Return (x, y) of the center of cell containing provided text 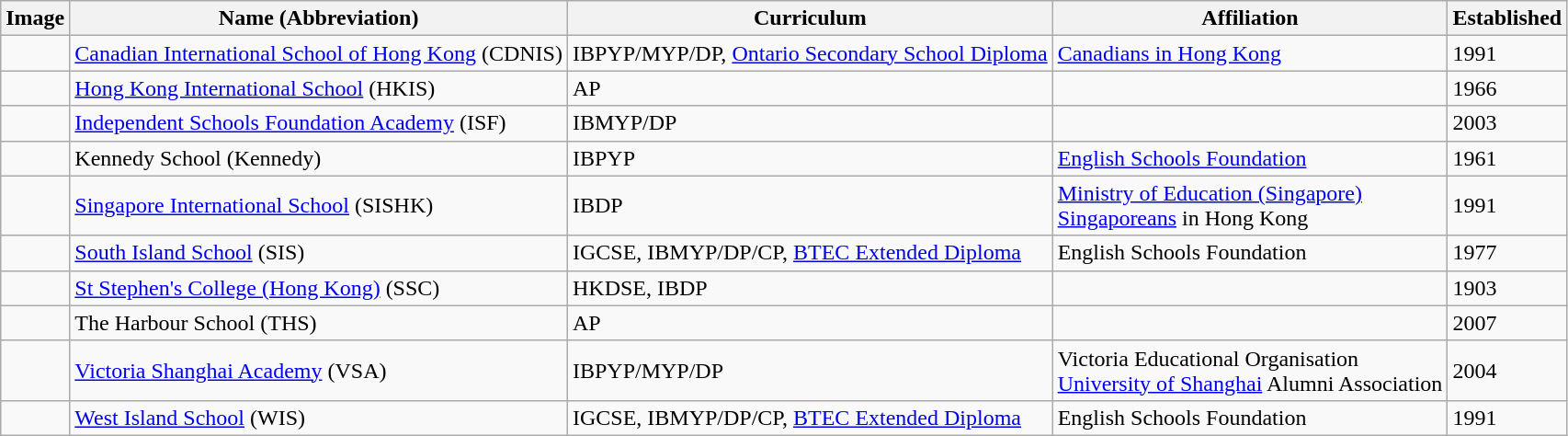
Canadians in Hong Kong (1250, 53)
IBMYP/DP (810, 123)
Affiliation (1250, 18)
Victoria Shanghai Academy (VSA) (319, 370)
Ministry of Education (Singapore)Singaporeans in Hong Kong (1250, 206)
1977 (1507, 253)
IBPYP/MYP/DP (810, 370)
Singapore International School (SISHK) (319, 206)
St Stephen's College (Hong Kong) (SSC) (319, 288)
IBPYP/MYP/DP, Ontario Secondary School Diploma (810, 53)
Curriculum (810, 18)
1966 (1507, 88)
HKDSE, IBDP (810, 288)
2007 (1507, 323)
Established (1507, 18)
The Harbour School (THS) (319, 323)
Independent Schools Foundation Academy (ISF) (319, 123)
South Island School (SIS) (319, 253)
Name (Abbreviation) (319, 18)
Hong Kong International School (HKIS) (319, 88)
2004 (1507, 370)
West Island School (WIS) (319, 418)
2003 (1507, 123)
Victoria Educational OrganisationUniversity of Shanghai Alumni Association (1250, 370)
Canadian International School of Hong Kong (CDNIS) (319, 53)
IBDP (810, 206)
1961 (1507, 158)
1903 (1507, 288)
Image (35, 18)
Kennedy School (Kennedy) (319, 158)
IBPYP (810, 158)
